Search for the cell housing the specified text and yield its [X, Y] center coordinate. 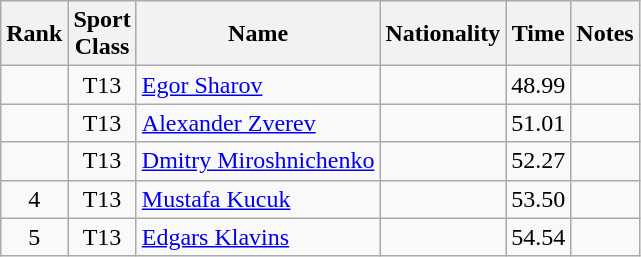
52.27 [538, 161]
Alexander Zverev [258, 123]
SportClass [102, 34]
Edgars Klavins [258, 237]
Nationality [443, 34]
Egor Sharov [258, 85]
Dmitry Miroshnichenko [258, 161]
53.50 [538, 199]
54.54 [538, 237]
Mustafa Kucuk [258, 199]
5 [34, 237]
Rank [34, 34]
4 [34, 199]
Time [538, 34]
Name [258, 34]
Notes [605, 34]
51.01 [538, 123]
48.99 [538, 85]
